Scan for the cell matching the given text and deliver its [x, y] coordinate at center. 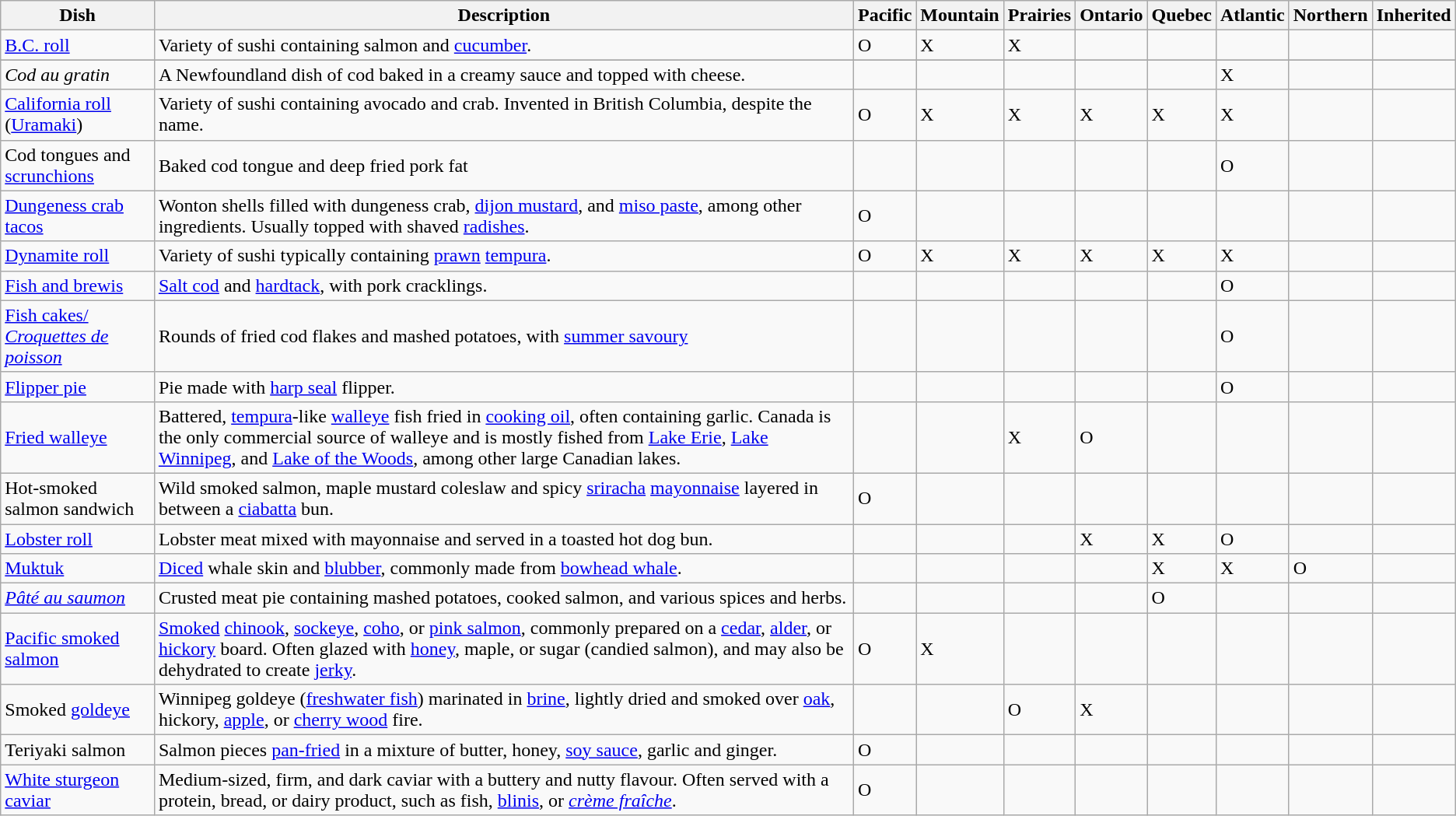
Quebec [1181, 16]
Variety of sushi typically containing prawn tempura. [504, 256]
White sturgeon caviar [78, 790]
Smoked goldeye [78, 709]
Pacific [884, 16]
Baked cod tongue and deep fried pork fat [504, 165]
Variety of sushi containing avocado and crab. Invented in British Columbia, despite the name. [504, 115]
Wild smoked salmon, maple mustard coleslaw and spicy sriracha mayonnaise layered in between a ciabatta bun. [504, 498]
Dungeness crab tacos [78, 216]
Hot-smoked salmon sandwich [78, 498]
Muktuk [78, 569]
Fish and brewis [78, 285]
Northern [1330, 16]
Dish [78, 16]
Prairies [1039, 16]
Diced whale skin and blubber, commonly made from bowhead whale. [504, 569]
Cod au gratin [78, 75]
Winnipeg goldeye (freshwater fish) marinated in brine, lightly dried and smoked over oak, hickory, apple, or cherry wood fire. [504, 709]
Ontario [1111, 16]
Variety of sushi containing salmon and cucumber. [504, 45]
Lobster roll [78, 539]
Fried walleye [78, 437]
California roll (Uramaki) [78, 115]
Lobster meat mixed with mayonnaise and served in a toasted hot dog bun. [504, 539]
Pie made with harp seal flipper. [504, 387]
Pacific smoked salmon [78, 649]
Fish cakes/ Croquettes de poisson [78, 336]
Rounds of fried cod flakes and mashed potatoes, with summer savoury [504, 336]
Dynamite roll [78, 256]
Inherited [1414, 16]
Atlantic [1252, 16]
Teriyaki salmon [78, 750]
Pâté au saumon [78, 598]
Crusted meat pie containing mashed potatoes, cooked salmon, and various spices and herbs. [504, 598]
Salmon pieces pan-fried in a mixture of butter, honey, soy sauce, garlic and ginger. [504, 750]
B.C. roll [78, 45]
Flipper pie [78, 387]
Wonton shells filled with dungeness crab, dijon mustard, and miso paste, among other ingredients. Usually topped with shaved radishes. [504, 216]
A Newfoundland dish of cod baked in a creamy sauce and topped with cheese. [504, 75]
Mountain [960, 16]
Salt cod and hardtack, with pork cracklings. [504, 285]
Description [504, 16]
Cod tongues and scrunchions [78, 165]
